For the text-containing cell, return its midpoint in (x, y) coordinate format. 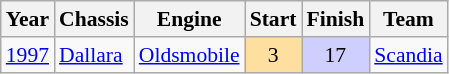
Finish (336, 19)
Engine (190, 19)
Scandia (408, 55)
Team (408, 19)
Start (274, 19)
Oldsmobile (190, 55)
3 (274, 55)
Dallara (94, 55)
1997 (28, 55)
Year (28, 19)
17 (336, 55)
Chassis (94, 19)
